Locate the cell with the specified text and output its (x, y) center coordinate. 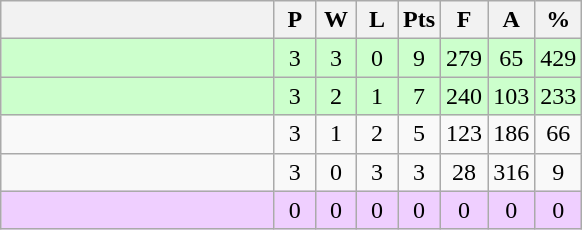
186 (512, 134)
A (512, 20)
F (464, 20)
279 (464, 58)
123 (464, 134)
316 (512, 172)
103 (512, 96)
65 (512, 58)
Pts (420, 20)
7 (420, 96)
% (558, 20)
W (336, 20)
240 (464, 96)
66 (558, 134)
233 (558, 96)
429 (558, 58)
L (376, 20)
5 (420, 134)
P (294, 20)
28 (464, 172)
